Output the [x, y] coordinate of the center of the cell containing the given text.  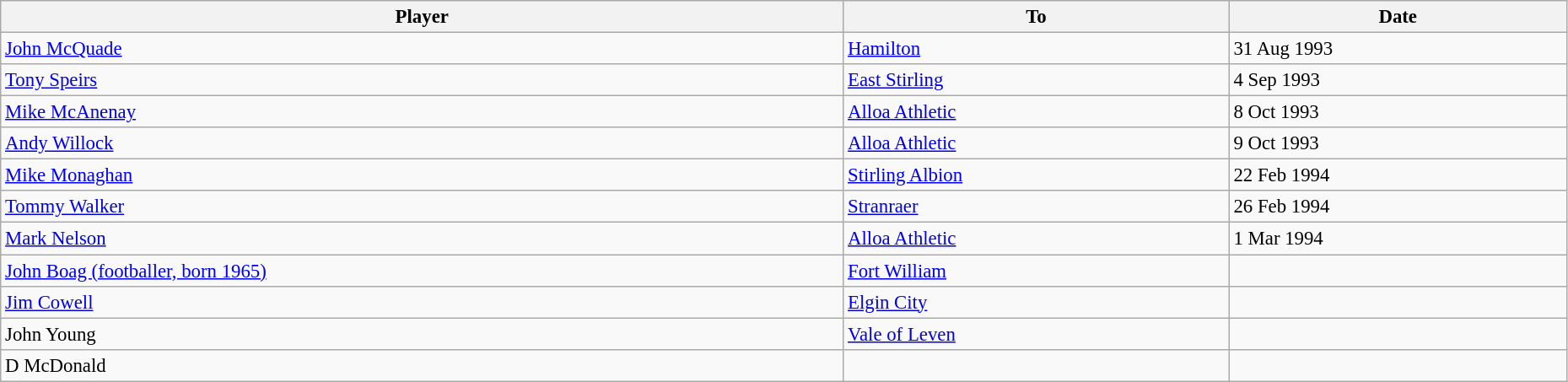
8 Oct 1993 [1398, 112]
Elgin City [1036, 302]
Mike Monaghan [422, 175]
Date [1398, 17]
John Boag (footballer, born 1965) [422, 271]
1 Mar 1994 [1398, 239]
Tommy Walker [422, 207]
Jim Cowell [422, 302]
Stranraer [1036, 207]
9 Oct 1993 [1398, 143]
4 Sep 1993 [1398, 80]
Mark Nelson [422, 239]
Player [422, 17]
D McDonald [422, 365]
East Stirling [1036, 80]
To [1036, 17]
Vale of Leven [1036, 334]
Andy Willock [422, 143]
John McQuade [422, 49]
Stirling Albion [1036, 175]
31 Aug 1993 [1398, 49]
Fort William [1036, 271]
John Young [422, 334]
22 Feb 1994 [1398, 175]
26 Feb 1994 [1398, 207]
Tony Speirs [422, 80]
Hamilton [1036, 49]
Mike McAnenay [422, 112]
